Scan for the cell matching the given text and deliver its (X, Y) coordinate at center. 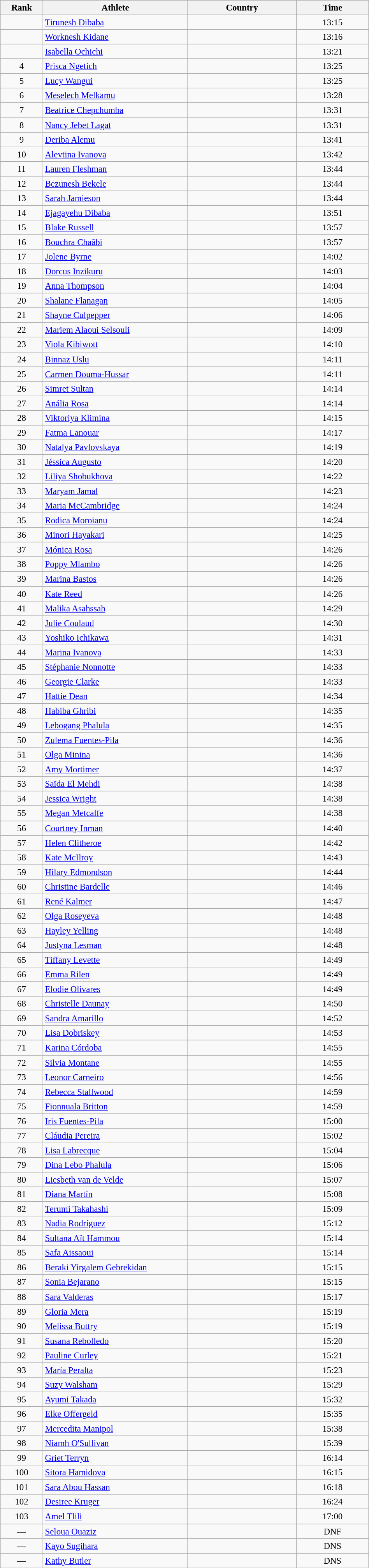
14:20 (332, 462)
36 (22, 535)
Sandra Amarillo (115, 1019)
4 (22, 66)
17:00 (332, 1517)
25 (22, 374)
15 (22, 228)
Rodica Moroianu (115, 521)
Jessica Wright (115, 799)
Viola Kibiwott (115, 345)
62 (22, 916)
91 (22, 1341)
42 (22, 623)
14:10 (332, 345)
13:41 (332, 139)
55 (22, 814)
63 (22, 931)
Nancy Jebet Lagat (115, 125)
Beatrice Chepchumba (115, 110)
14:47 (332, 901)
14:40 (332, 828)
Beraki Yirgalem Gebrekidan (115, 1268)
14:25 (332, 535)
Maria McCambridge (115, 506)
99 (22, 1458)
Tiffany Levette (115, 960)
15:06 (332, 1165)
103 (22, 1517)
Justyna Lesman (115, 945)
Anália Rosa (115, 403)
44 (22, 652)
Georgie Clarke (115, 682)
Lucy Wangui (115, 81)
16:14 (332, 1458)
Helen Clitheroe (115, 843)
15:29 (332, 1385)
38 (22, 565)
Simret Sultan (115, 388)
21 (22, 315)
70 (22, 1033)
85 (22, 1253)
18 (22, 272)
14:30 (332, 623)
Bouchra Chaâbi (115, 242)
16:18 (332, 1487)
14:43 (332, 857)
14:23 (332, 491)
Kate McIlroy (115, 857)
14:17 (332, 433)
93 (22, 1370)
84 (22, 1238)
65 (22, 960)
14:06 (332, 315)
14:03 (332, 272)
15:23 (332, 1370)
Desiree Kruger (115, 1502)
Pauline Curley (115, 1356)
14:31 (332, 637)
Yoshiko Ichikawa (115, 637)
39 (22, 579)
13:42 (332, 154)
Kayo Sugihara (115, 1546)
Ejagayehu Dibaba (115, 213)
Sara Abou Hassan (115, 1487)
Saïda El Mehdi (115, 784)
Alevtina Ivanova (115, 154)
11 (22, 169)
Lisa Dobriskey (115, 1033)
15:07 (332, 1180)
Sarah Jamieson (115, 198)
Sultana Aït Hammou (115, 1238)
Zulema Fuentes-Pila (115, 740)
94 (22, 1385)
83 (22, 1224)
Karina Córdoba (115, 1048)
Deriba Alemu (115, 139)
34 (22, 506)
14:22 (332, 477)
68 (22, 1004)
46 (22, 682)
15:08 (332, 1194)
12 (22, 184)
10 (22, 154)
Safa Aissaoui (115, 1253)
Jéssica Augusto (115, 462)
Worknesh Kidane (115, 37)
Lebogang Phalula (115, 726)
René Kalmer (115, 901)
75 (22, 1106)
14:50 (332, 1004)
15:32 (332, 1399)
48 (22, 711)
16:15 (332, 1473)
87 (22, 1282)
Cláudia Pereira (115, 1136)
50 (22, 740)
54 (22, 799)
67 (22, 989)
78 (22, 1150)
Natalya Pavlovskaya (115, 447)
Rebecca Stallwood (115, 1092)
Amy Mortimer (115, 770)
27 (22, 403)
Binnaz Uslu (115, 359)
9 (22, 139)
15:21 (332, 1356)
72 (22, 1063)
80 (22, 1180)
76 (22, 1121)
Poppy Mlambo (115, 565)
29 (22, 433)
73 (22, 1077)
14:56 (332, 1077)
8 (22, 125)
13:16 (332, 37)
14:04 (332, 286)
15:04 (332, 1150)
Hattie Dean (115, 696)
33 (22, 491)
Emma Rilen (115, 975)
15:35 (332, 1414)
14:15 (332, 418)
43 (22, 637)
95 (22, 1399)
15:02 (332, 1136)
22 (22, 330)
24 (22, 359)
Minori Hayakari (115, 535)
Terumi Takahashi (115, 1209)
14:37 (332, 770)
Nadia Rodríguez (115, 1224)
Christelle Daunay (115, 1004)
Olga Roseyeva (115, 916)
Shayne Culpepper (115, 315)
13:28 (332, 95)
María Peralta (115, 1370)
79 (22, 1165)
Seloua Ouaziz (115, 1531)
Diana Martín (115, 1194)
86 (22, 1268)
Mónica Rosa (115, 550)
14:19 (332, 447)
15:20 (332, 1341)
Maryam Jamal (115, 491)
14:46 (332, 887)
71 (22, 1048)
15:12 (332, 1224)
Olga Minina (115, 755)
69 (22, 1019)
13:15 (332, 23)
51 (22, 755)
Jolene Byrne (115, 257)
Country (242, 8)
Leonor Carneiro (115, 1077)
Dina Lebo Phalula (115, 1165)
Julie Coulaud (115, 623)
53 (22, 784)
74 (22, 1092)
Sara Valderas (115, 1297)
96 (22, 1414)
Kathy Butler (115, 1561)
5 (22, 81)
13:21 (332, 52)
35 (22, 521)
14 (22, 213)
7 (22, 110)
100 (22, 1473)
49 (22, 726)
Meselech Melkamu (115, 95)
64 (22, 945)
28 (22, 418)
Tirunesh Dibaba (115, 23)
14:29 (332, 608)
16:24 (332, 1502)
Athlete (115, 8)
47 (22, 696)
14:05 (332, 301)
15:38 (332, 1429)
98 (22, 1443)
Mercedita Manipol (115, 1429)
52 (22, 770)
82 (22, 1209)
Marina Bastos (115, 579)
14:52 (332, 1019)
15:00 (332, 1121)
14:42 (332, 843)
59 (22, 872)
26 (22, 388)
Elke Offergeld (115, 1414)
Griet Terryn (115, 1458)
16 (22, 242)
77 (22, 1136)
14:53 (332, 1033)
Time (332, 8)
Marina Ivanova (115, 652)
Courtney Inman (115, 828)
Hayley Yelling (115, 931)
20 (22, 301)
Gloria Mera (115, 1312)
Fatma Lanouar (115, 433)
Fionnuala Britton (115, 1106)
Susana Rebolledo (115, 1341)
102 (22, 1502)
15:39 (332, 1443)
Ayumi Takada (115, 1399)
Christine Bardelle (115, 887)
90 (22, 1326)
17 (22, 257)
Stéphanie Nonnotte (115, 667)
61 (22, 901)
31 (22, 462)
30 (22, 447)
Lisa Labrecque (115, 1150)
101 (22, 1487)
Melissa Buttry (115, 1326)
14:09 (332, 330)
Anna Thompson (115, 286)
Habiba Ghribi (115, 711)
13 (22, 198)
DNF (332, 1531)
14:02 (332, 257)
Iris Fuentes-Pila (115, 1121)
15:17 (332, 1297)
Silvia Montane (115, 1063)
Elodie Olivares (115, 989)
6 (22, 95)
Isabella Ochichi (115, 52)
Liesbeth van de Velde (115, 1180)
Hilary Edmondson (115, 872)
45 (22, 667)
14:34 (332, 696)
13:51 (332, 213)
40 (22, 594)
Viktoriya Klimina (115, 418)
32 (22, 477)
Rank (22, 8)
41 (22, 608)
56 (22, 828)
Dorcus Inzikuru (115, 272)
97 (22, 1429)
Kate Reed (115, 594)
57 (22, 843)
23 (22, 345)
92 (22, 1356)
81 (22, 1194)
88 (22, 1297)
Megan Metcalfe (115, 814)
37 (22, 550)
Liliya Shobukhova (115, 477)
Amel Tlili (115, 1517)
Suzy Walsham (115, 1385)
Mariem Alaoui Selsouli (115, 330)
Bezunesh Bekele (115, 184)
Sitora Hamidova (115, 1473)
Sonia Bejarano (115, 1282)
19 (22, 286)
60 (22, 887)
58 (22, 857)
66 (22, 975)
Shalane Flanagan (115, 301)
14:44 (332, 872)
Lauren Fleshman (115, 169)
Carmen Douma-Hussar (115, 374)
Malika Asahssah (115, 608)
89 (22, 1312)
Prisca Ngetich (115, 66)
Niamh O'Sullivan (115, 1443)
15:09 (332, 1209)
Blake Russell (115, 228)
